Identify which cell holds the provided text, then report its [x, y] central coordinate. 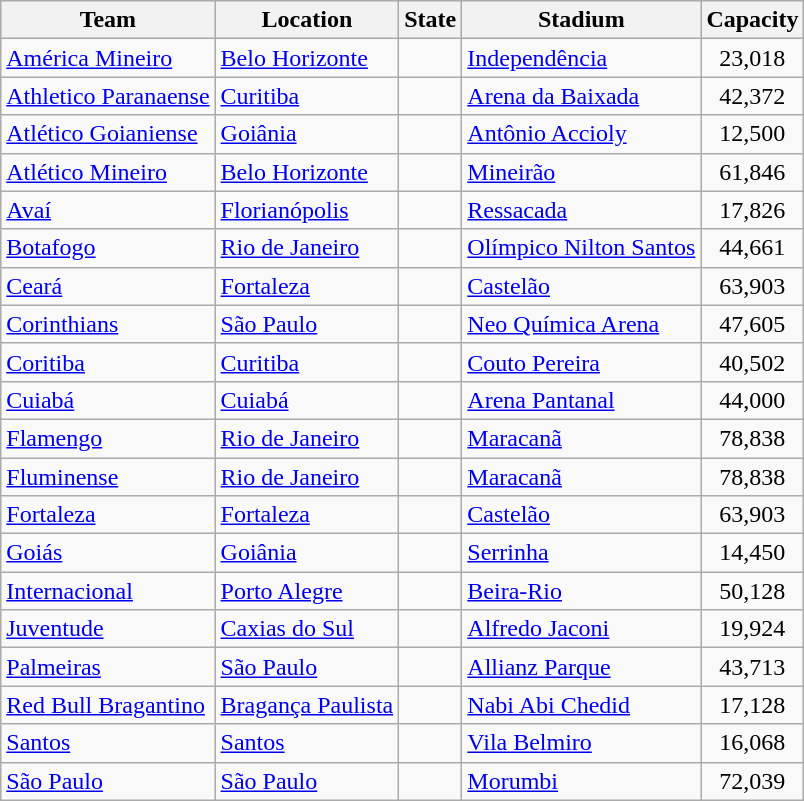
42,372 [752, 96]
Serrinha [582, 553]
17,128 [752, 705]
Flamengo [108, 438]
Goiás [108, 553]
Porto Alegre [307, 591]
Avaí [108, 210]
Athletico Paranaense [108, 96]
State [430, 20]
61,846 [752, 172]
Coritiba [108, 362]
Vila Belmiro [582, 743]
23,018 [752, 58]
Couto Pereira [582, 362]
47,605 [752, 324]
Ressacada [582, 210]
43,713 [752, 667]
72,039 [752, 781]
Neo Química Arena [582, 324]
Corinthians [108, 324]
Internacional [108, 591]
40,502 [752, 362]
Antônio Accioly [582, 134]
Stadium [582, 20]
Team [108, 20]
Botafogo [108, 248]
Palmeiras [108, 667]
Caxias do Sul [307, 629]
Fluminense [108, 477]
Nabi Abi Chedid [582, 705]
19,924 [752, 629]
44,000 [752, 400]
Mineirão [582, 172]
12,500 [752, 134]
Independência [582, 58]
Location [307, 20]
Florianópolis [307, 210]
Atlético Mineiro [108, 172]
16,068 [752, 743]
Allianz Parque [582, 667]
14,450 [752, 553]
Red Bull Bragantino [108, 705]
Morumbi [582, 781]
17,826 [752, 210]
América Mineiro [108, 58]
44,661 [752, 248]
Alfredo Jaconi [582, 629]
Olímpico Nilton Santos [582, 248]
Atlético Goianiense [108, 134]
50,128 [752, 591]
Ceará [108, 286]
Capacity [752, 20]
Arena Pantanal [582, 400]
Bragança Paulista [307, 705]
Beira-Rio [582, 591]
Arena da Baixada [582, 96]
Juventude [108, 629]
